Extract the (x, y) coordinate from the center of the cell holding the provided text.  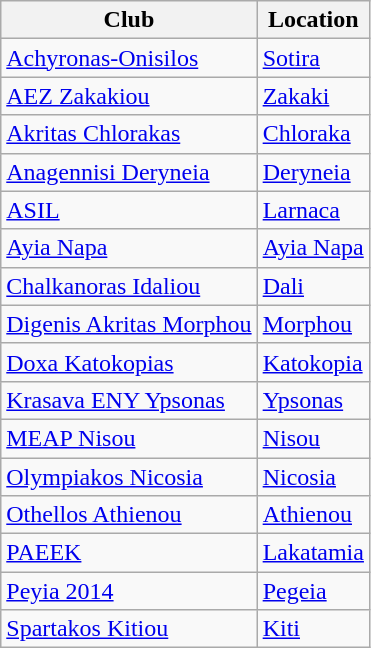
Doxa Katokopias (129, 362)
Sotira (313, 58)
Lakatamia (313, 553)
Dali (313, 286)
Peyia 2014 (129, 591)
Ypsonas (313, 400)
MEAP Nisou (129, 438)
Zakaki (313, 96)
Nicosia (313, 477)
Katokopia (313, 362)
Anagennisi Deryneia (129, 172)
Olympiakos Nicosia (129, 477)
Location (313, 20)
Akritas Chlorakas (129, 134)
Nisou (313, 438)
Krasava ENY Ypsonas (129, 400)
Othellos Athienou (129, 515)
Chloraka (313, 134)
Spartakos Kitiou (129, 629)
Club (129, 20)
PAEEK (129, 553)
Deryneia (313, 172)
Achyronas-Onisilos (129, 58)
Chalkanoras Idaliou (129, 286)
Kiti (313, 629)
AEZ Zakakiou (129, 96)
ASIL (129, 210)
Morphou (313, 324)
Athienou (313, 515)
Digenis Akritas Morphou (129, 324)
Larnaca (313, 210)
Pegeia (313, 591)
